Detect which cell encompasses the target text, then output its (x, y) center coordinate. 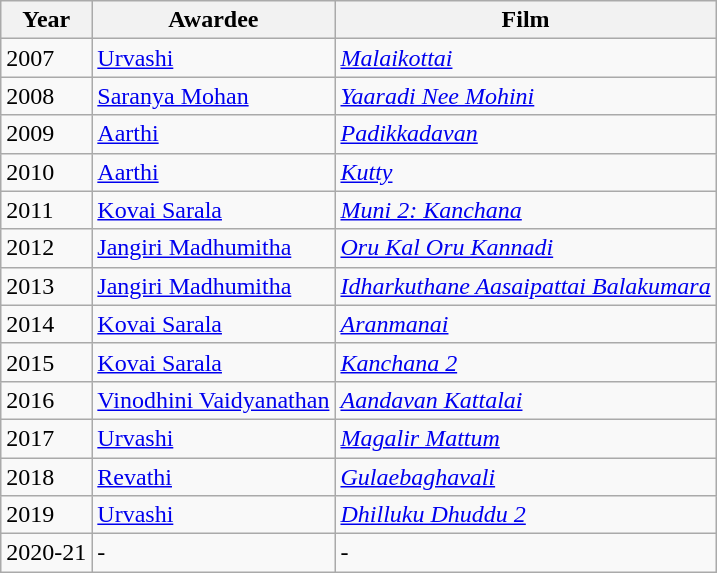
Malaikottai (526, 58)
Padikkadavan (526, 134)
2011 (46, 210)
Kanchana 2 (526, 362)
Magalir Mattum (526, 438)
2010 (46, 172)
2018 (46, 477)
2020-21 (46, 553)
2017 (46, 438)
2007 (46, 58)
Idharkuthane Aasaipattai Balakumara (526, 286)
Muni 2: Kanchana (526, 210)
2008 (46, 96)
Yaaradi Nee Mohini (526, 96)
2015 (46, 362)
2014 (46, 324)
2016 (46, 400)
Awardee (214, 20)
Year (46, 20)
Dhilluku Dhuddu 2 (526, 515)
Revathi (214, 477)
Gulaebaghavali (526, 477)
2019 (46, 515)
Aranmanai (526, 324)
2009 (46, 134)
2013 (46, 286)
Vinodhini Vaidyanathan (214, 400)
Saranya Mohan (214, 96)
Kutty (526, 172)
Aandavan Kattalai (526, 400)
Oru Kal Oru Kannadi (526, 248)
2012 (46, 248)
Film (526, 20)
